Return the [x, y] coordinate for the center point of the cell that contains the specified text.  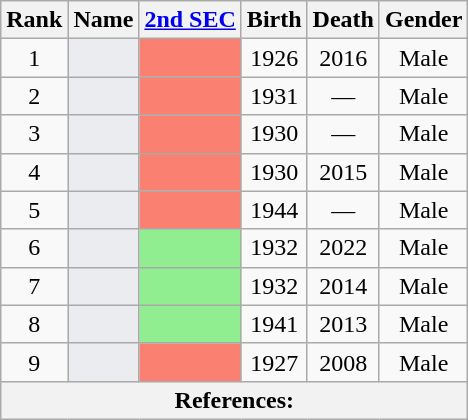
Name [104, 20]
5 [34, 210]
8 [34, 324]
1941 [274, 324]
2nd SEC [190, 20]
6 [34, 248]
1944 [274, 210]
2 [34, 96]
1931 [274, 96]
1926 [274, 58]
9 [34, 362]
3 [34, 134]
Gender [423, 20]
Rank [34, 20]
2015 [343, 172]
2016 [343, 58]
2014 [343, 286]
1 [34, 58]
4 [34, 172]
7 [34, 286]
2008 [343, 362]
References: [234, 400]
Birth [274, 20]
2022 [343, 248]
2013 [343, 324]
Death [343, 20]
1927 [274, 362]
